From the cell containing the given text, extract its center point as [x, y] coordinate. 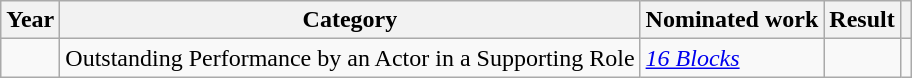
Outstanding Performance by an Actor in a Supporting Role [350, 58]
Year [30, 20]
Category [350, 20]
16 Blocks [732, 58]
Result [862, 20]
Nominated work [732, 20]
